For the text-containing cell, return its midpoint in (X, Y) coordinate format. 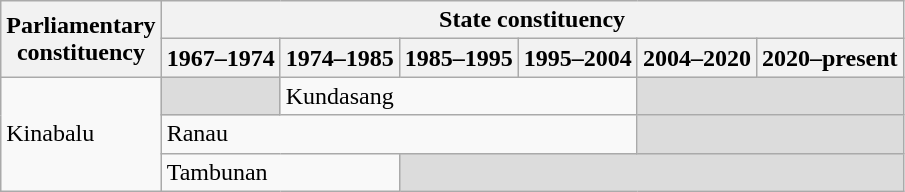
2020–present (830, 58)
Parliamentaryconstituency (81, 39)
State constituency (532, 20)
1985–1995 (458, 58)
1974–1985 (340, 58)
Tambunan (280, 172)
Kundasang (458, 96)
2004–2020 (696, 58)
1967–1974 (220, 58)
1995–2004 (578, 58)
Ranau (399, 134)
Kinabalu (81, 134)
